Provide the (x, y) coordinate of the cell's center where the given text is located.  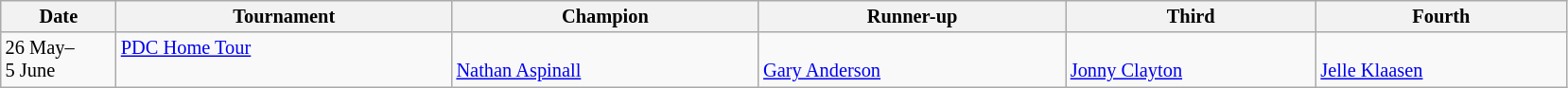
Champion (605, 16)
PDC Home Tour (284, 60)
Runner-up (912, 16)
26 May–5 June (59, 60)
Tournament (284, 16)
Jelle Klaasen (1441, 60)
Jonny Clayton (1192, 60)
Gary Anderson (912, 60)
Fourth (1441, 16)
Date (59, 16)
Nathan Aspinall (605, 60)
Third (1192, 16)
